Locate the cell with the specified text and output its [X, Y] center coordinate. 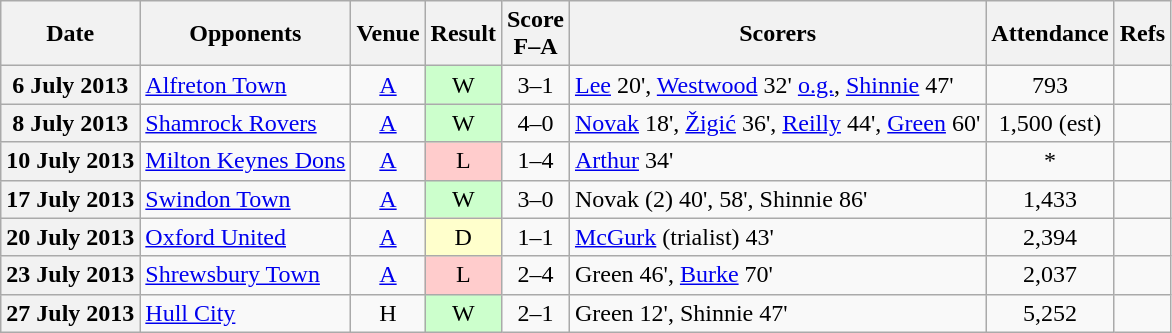
2–4 [535, 275]
Shamrock Rovers [246, 123]
Arthur 34' [777, 161]
Attendance [1050, 34]
Oxford United [246, 237]
Date [70, 34]
3–0 [535, 199]
D [463, 237]
2,037 [1050, 275]
2–1 [535, 313]
Alfreton Town [246, 85]
1–1 [535, 237]
20 July 2013 [70, 237]
Green 46', Burke 70' [777, 275]
Lee 20', Westwood 32' o.g., Shinnie 47' [777, 85]
5,252 [1050, 313]
1,433 [1050, 199]
Venue [388, 34]
Result [463, 34]
23 July 2013 [70, 275]
3–1 [535, 85]
27 July 2013 [70, 313]
2,394 [1050, 237]
Hull City [246, 313]
ScoreF–A [535, 34]
17 July 2013 [70, 199]
Opponents [246, 34]
Novak (2) 40', 58', Shinnie 86' [777, 199]
1–4 [535, 161]
McGurk (trialist) 43' [777, 237]
H [388, 313]
6 July 2013 [70, 85]
10 July 2013 [70, 161]
Milton Keynes Dons [246, 161]
1,500 (est) [1050, 123]
Scorers [777, 34]
* [1050, 161]
Swindon Town [246, 199]
Refs [1142, 34]
Shrewsbury Town [246, 275]
Novak 18', Žigić 36', Reilly 44', Green 60' [777, 123]
793 [1050, 85]
8 July 2013 [70, 123]
4–0 [535, 123]
Green 12', Shinnie 47' [777, 313]
